Output the (x, y) coordinate of the center of the cell containing the given text.  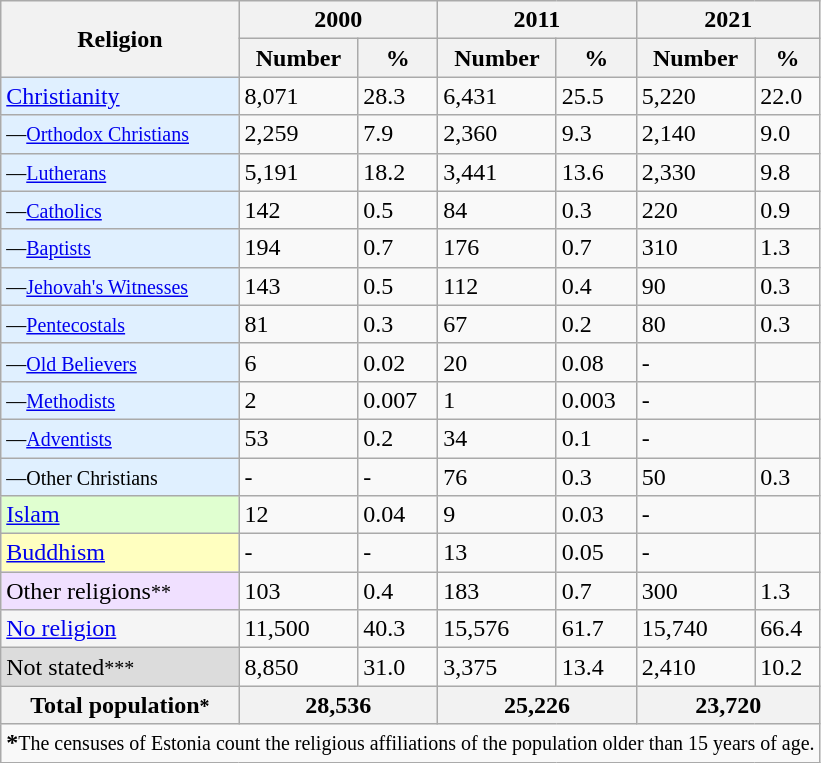
0.003 (596, 400)
2021 (728, 20)
61.7 (596, 629)
76 (498, 477)
20 (498, 362)
0.08 (596, 362)
6,431 (498, 96)
9.3 (596, 134)
*The censuses of Estonia count the religious affiliations of the population older than 15 years of age. (410, 743)
0.007 (398, 400)
22.0 (788, 96)
143 (298, 286)
—Other Christians (120, 477)
53 (298, 438)
0.05 (596, 553)
112 (498, 286)
3,375 (498, 667)
3,441 (498, 172)
0.1 (596, 438)
25.5 (596, 96)
67 (498, 324)
Christianity (120, 96)
11,500 (298, 629)
25,226 (538, 705)
80 (696, 324)
9.8 (788, 172)
15,576 (498, 629)
194 (298, 248)
81 (298, 324)
28.3 (398, 96)
28,536 (338, 705)
18.2 (398, 172)
66.4 (788, 629)
9 (498, 515)
2,360 (498, 134)
6 (298, 362)
12 (298, 515)
13.6 (596, 172)
310 (696, 248)
—Jehovah's Witnesses (120, 286)
5,220 (696, 96)
23,720 (728, 705)
84 (498, 210)
31.0 (398, 667)
50 (696, 477)
2,330 (696, 172)
—Catholics (120, 210)
40.3 (398, 629)
—Orthodox Christians (120, 134)
300 (696, 591)
Other religions** (120, 591)
7.9 (398, 134)
Not stated*** (120, 667)
No religion (120, 629)
13 (498, 553)
15,740 (696, 629)
Islam (120, 515)
34 (498, 438)
2,140 (696, 134)
0.02 (398, 362)
8,850 (298, 667)
90 (696, 286)
103 (298, 591)
Religion (120, 39)
9.0 (788, 134)
13.4 (596, 667)
1 (498, 400)
2 (298, 400)
142 (298, 210)
183 (498, 591)
0.03 (596, 515)
176 (498, 248)
5,191 (298, 172)
2000 (338, 20)
—Adventists (120, 438)
10.2 (788, 667)
220 (696, 210)
Total population* (120, 705)
2011 (538, 20)
—Baptists (120, 248)
8,071 (298, 96)
—Lutherans (120, 172)
2,410 (696, 667)
—Pentecostals (120, 324)
Buddhism (120, 553)
2,259 (298, 134)
—Old Believers (120, 362)
0.9 (788, 210)
0.04 (398, 515)
—Methodists (120, 400)
